Scan for the cell matching the given text and deliver its [X, Y] coordinate at center. 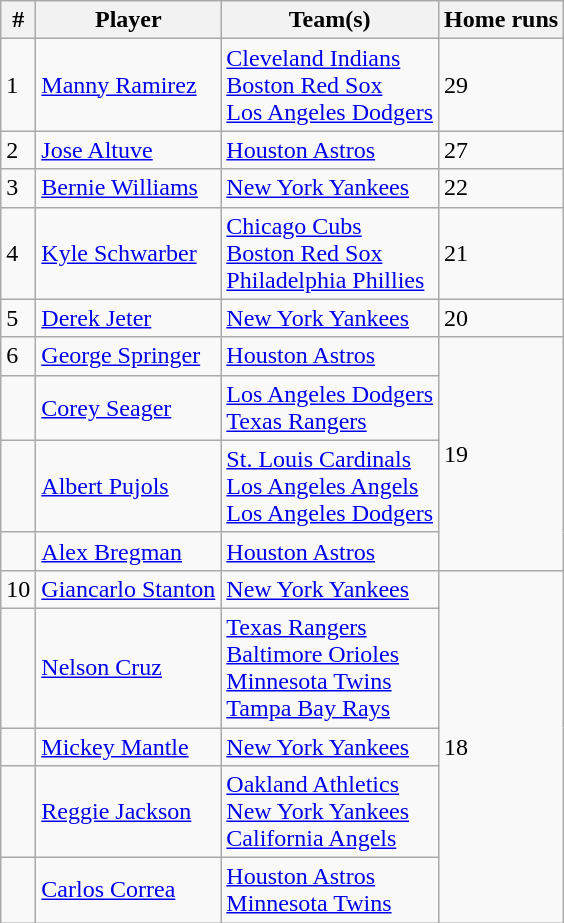
Carlos Correa [128, 890]
18 [502, 746]
19 [502, 454]
Reggie Jackson [128, 812]
Corey Seager [128, 408]
Jose Altuve [128, 150]
Albert Pujols [128, 486]
Texas RangersBaltimore OriolesMinnesota TwinsTampa Bay Rays [330, 668]
St. Louis CardinalsLos Angeles AngelsLos Angeles Dodgers [330, 486]
Alex Bregman [128, 551]
Team(s) [330, 20]
Los Angeles DodgersTexas Rangers [330, 408]
22 [502, 188]
Mickey Mantle [128, 747]
6 [18, 356]
5 [18, 318]
27 [502, 150]
29 [502, 85]
1 [18, 85]
Oakland AthleticsNew York YankeesCalifornia Angels [330, 812]
Bernie Williams [128, 188]
2 [18, 150]
21 [502, 253]
# [18, 20]
George Springer [128, 356]
Cleveland IndiansBoston Red SoxLos Angeles Dodgers [330, 85]
10 [18, 589]
4 [18, 253]
Kyle Schwarber [128, 253]
Derek Jeter [128, 318]
Giancarlo Stanton [128, 589]
Manny Ramirez [128, 85]
3 [18, 188]
Chicago CubsBoston Red SoxPhiladelphia Phillies [330, 253]
Nelson Cruz [128, 668]
Home runs [502, 20]
20 [502, 318]
Player [128, 20]
Houston AstrosMinnesota Twins [330, 890]
